Return the (X, Y) coordinate for the center point of the cell that contains the specified text.  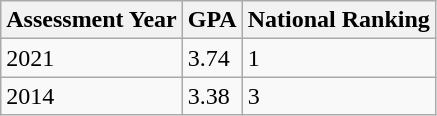
Assessment Year (92, 20)
GPA (212, 20)
National Ranking (338, 20)
3.74 (212, 58)
3.38 (212, 96)
3 (338, 96)
2021 (92, 58)
1 (338, 58)
2014 (92, 96)
